Detect which cell encompasses the target text, then output its [x, y] center coordinate. 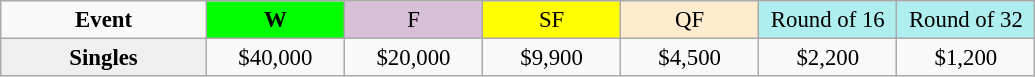
$9,900 [552, 58]
$20,000 [413, 58]
Round of 16 [828, 20]
$1,200 [966, 58]
W [275, 20]
$4,500 [690, 58]
Event [104, 20]
QF [690, 20]
Round of 32 [966, 20]
SF [552, 20]
$40,000 [275, 58]
F [413, 20]
$2,200 [828, 58]
Singles [104, 58]
